Output the (x, y) coordinate of the center of the cell containing the given text.  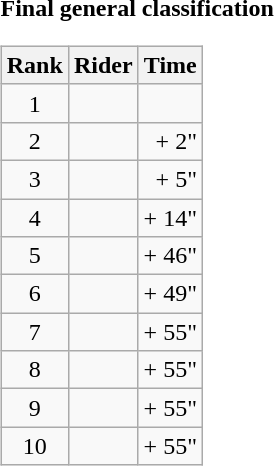
9 (34, 408)
10 (34, 446)
7 (34, 332)
3 (34, 179)
2 (34, 141)
+ 49" (170, 294)
Rider (103, 65)
+ 5" (170, 179)
Rank (34, 65)
+ 46" (170, 256)
1 (34, 103)
6 (34, 294)
+ 14" (170, 217)
Time (170, 65)
4 (34, 217)
+ 2" (170, 141)
8 (34, 370)
5 (34, 256)
